Detect which cell encompasses the target text, then output its (x, y) center coordinate. 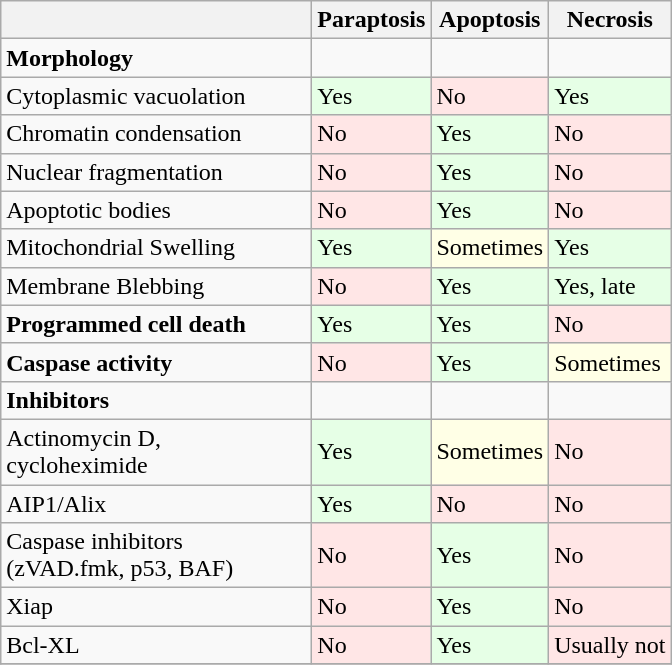
Bcl-XL (156, 645)
Apoptosis (490, 20)
Usually not (610, 645)
Apoptotic bodies (156, 210)
Actinomycin D, cycloheximide (156, 452)
Necrosis (610, 20)
Membrane Blebbing (156, 286)
Chromatin condensation (156, 134)
Yes, late (610, 286)
Paraptosis (372, 20)
Cytoplasmic vacuolation (156, 96)
Caspase activity (156, 362)
Programmed cell death (156, 324)
Mitochondrial Swelling (156, 248)
Nuclear fragmentation (156, 172)
AIP1/Alix (156, 503)
Caspase inhibitors (zVAD.fmk, p53, BAF) (156, 556)
Inhibitors (156, 400)
Xiap (156, 607)
Morphology (156, 58)
